Output the [X, Y] coordinate of the center of the cell containing the given text.  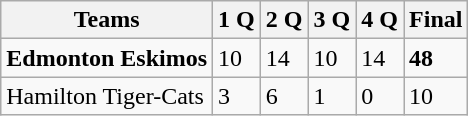
3 [237, 96]
1 Q [237, 20]
Final [436, 20]
1 [332, 96]
Hamilton Tiger-Cats [107, 96]
4 Q [380, 20]
6 [284, 96]
3 Q [332, 20]
Edmonton Eskimos [107, 58]
0 [380, 96]
2 Q [284, 20]
48 [436, 58]
Teams [107, 20]
